Determine the [X, Y] coordinate at the center of the cell enclosing the given text.  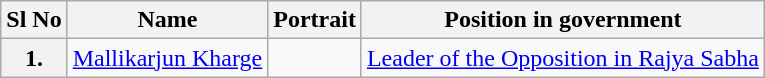
Sl No [34, 20]
Position in government [562, 20]
Portrait [315, 20]
Name [168, 20]
Mallikarjun Kharge [168, 58]
1. [34, 58]
Leader of the Opposition in Rajya Sabha [562, 58]
